Determine the [X, Y] coordinate at the center of the cell enclosing the given text.  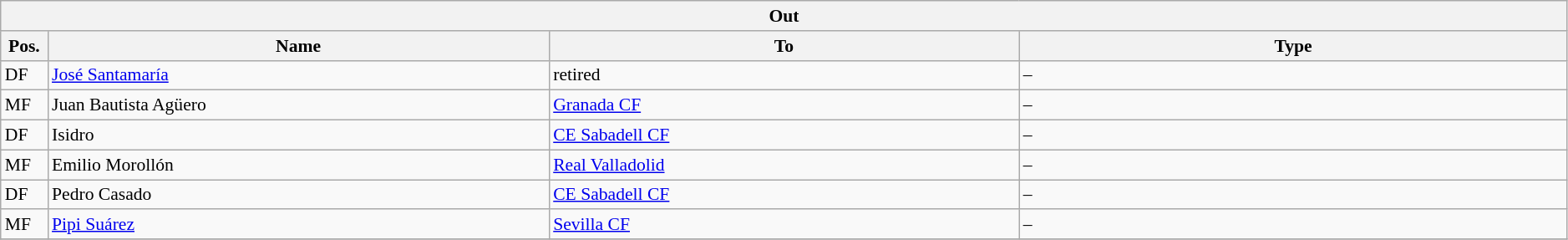
Emilio Morollón [298, 165]
Type [1293, 46]
Out [784, 16]
Pipi Suárez [298, 225]
Isidro [298, 135]
José Santamaría [298, 75]
retired [784, 75]
Granada CF [784, 105]
Pos. [24, 46]
Real Valladolid [784, 165]
Juan Bautista Agüero [298, 105]
Pedro Casado [298, 195]
Sevilla CF [784, 225]
Name [298, 46]
To [784, 46]
